Pinpoint the cell where the given text exists, returning its [X, Y] midpoint coordinate. 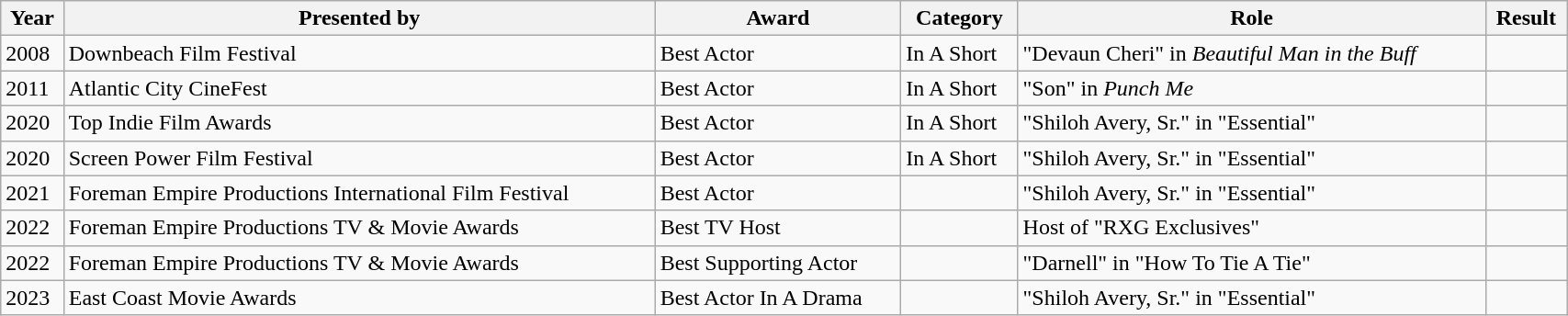
2011 [32, 88]
Best TV Host [778, 228]
Best Supporting Actor [778, 263]
"Devaun Cheri" in Beautiful Man in the Buff [1251, 53]
"Son" in Punch Me [1251, 88]
Foreman Empire Productions International Film Festival [359, 193]
Atlantic City CineFest [359, 88]
2021 [32, 193]
Presented by [359, 18]
Best Actor In A Drama [778, 298]
Downbeach Film Festival [359, 53]
2008 [32, 53]
2023 [32, 298]
Top Indie Film Awards [359, 123]
Host of "RXG Exclusives" [1251, 228]
East Coast Movie Awards [359, 298]
Category [959, 18]
Role [1251, 18]
"Darnell" in "How To Tie A Tie" [1251, 263]
Year [32, 18]
Award [778, 18]
Result [1527, 18]
Screen Power Film Festival [359, 158]
